Pinpoint the cell where the given text exists, returning its (x, y) midpoint coordinate. 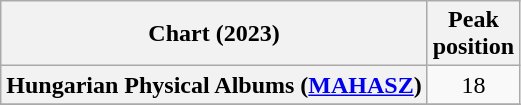
Hungarian Physical Albums (MAHASZ) (214, 85)
18 (473, 85)
Peakposition (473, 34)
Chart (2023) (214, 34)
